Find where the given text appears and provide that cell's center as (x, y) coordinate. 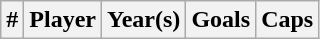
Goals (221, 20)
Caps (288, 20)
Year(s) (144, 20)
Player (63, 20)
# (12, 20)
